Identify which cell holds the provided text, then report its [x, y] central coordinate. 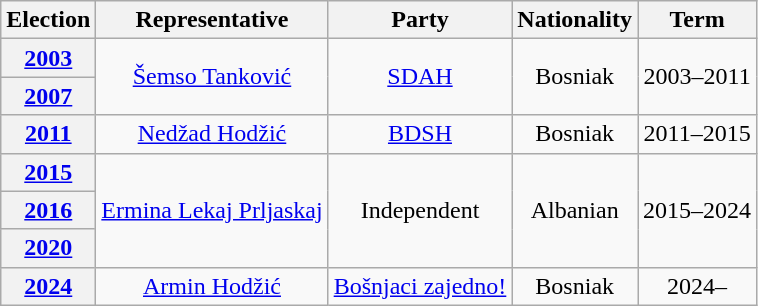
2016 [48, 210]
Nationality [575, 20]
2024 [48, 286]
Independent [420, 210]
2003 [48, 58]
2003–2011 [698, 77]
Nedžad Hodžić [212, 134]
Bošnjaci zajedno! [420, 286]
Term [698, 20]
Ermina Lekaj Prljaskaj [212, 210]
Armin Hodžić [212, 286]
BDSH [420, 134]
2007 [48, 96]
2020 [48, 248]
Albanian [575, 210]
2015–2024 [698, 210]
2011–2015 [698, 134]
SDAH [420, 77]
Election [48, 20]
Representative [212, 20]
2011 [48, 134]
Party [420, 20]
2024– [698, 286]
Šemso Tanković [212, 77]
2015 [48, 172]
